Extract the (x, y) coordinate from the center of the cell holding the provided text.  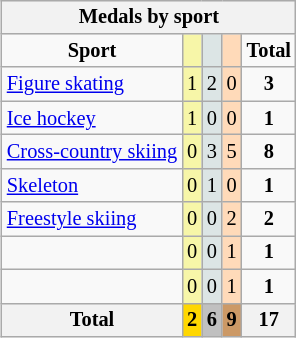
Ice hockey (92, 118)
6 (212, 320)
9 (232, 320)
Sport (92, 51)
Skeleton (92, 185)
5 (232, 152)
17 (269, 320)
8 (269, 152)
Figure skating (92, 84)
Medals by sport (149, 17)
Freestyle skiing (92, 219)
Cross-country skiing (92, 152)
